For the text-containing cell, return its midpoint in [x, y] coordinate format. 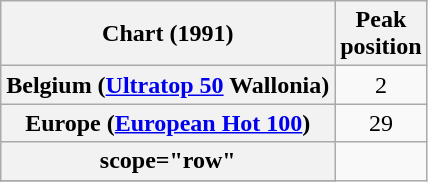
Peakposition [381, 34]
2 [381, 85]
Chart (1991) [168, 34]
scope="row" [168, 161]
Europe (European Hot 100) [168, 123]
Belgium (Ultratop 50 Wallonia) [168, 85]
29 [381, 123]
